Return the [x, y] coordinate for the center point of the cell that contains the specified text.  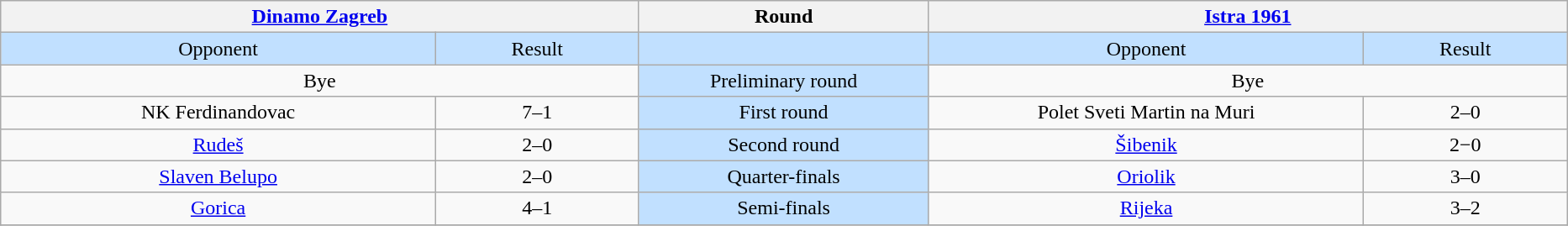
Preliminary round [783, 81]
NK Ferdinandovac [218, 113]
2−0 [1465, 145]
Round [783, 17]
Rijeka [1146, 208]
Šibenik [1146, 145]
Semi-finals [783, 208]
Second round [783, 145]
7–1 [537, 113]
4–1 [537, 208]
Gorica [218, 208]
Quarter-finals [783, 176]
Rudeš [218, 145]
Polet Sveti Martin na Muri [1146, 113]
Dinamo Zagreb [319, 17]
Oriolik [1146, 176]
3–2 [1465, 208]
3–0 [1465, 176]
First round [783, 113]
Istra 1961 [1247, 17]
Slaven Belupo [218, 176]
